Output the [X, Y] coordinate of the center of the cell containing the given text.  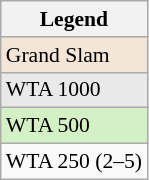
Grand Slam [74, 55]
WTA 500 [74, 126]
WTA 1000 [74, 90]
Legend [74, 19]
WTA 250 (2–5) [74, 162]
